Determine the [X, Y] coordinate at the center of the cell enclosing the given text.  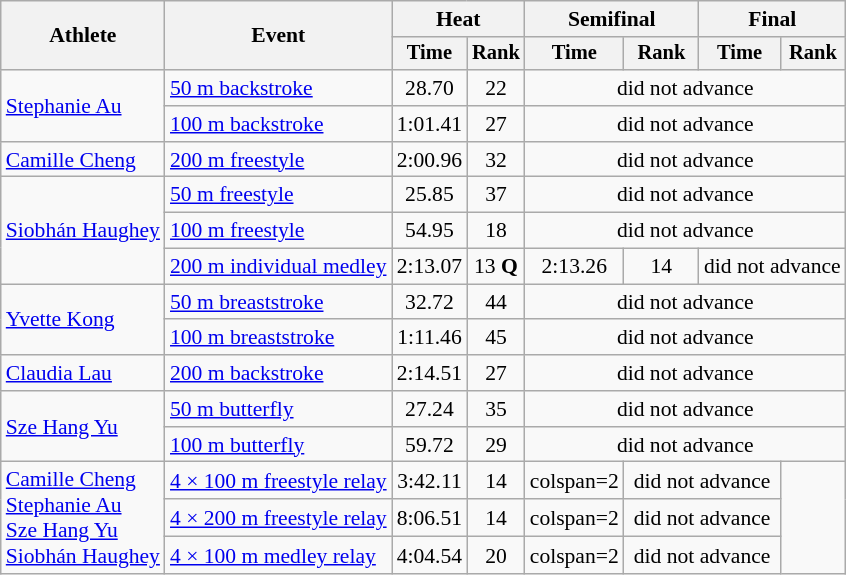
2:14.51 [430, 373]
Camille ChengStephanie AuSze Hang YuSiobhán Haughey [83, 518]
50 m backstroke [278, 88]
3:42.11 [430, 480]
200 m individual medley [278, 267]
22 [496, 88]
100 m butterfly [278, 445]
13 Q [496, 267]
50 m breaststroke [278, 302]
Camille Cheng [83, 160]
1:11.46 [430, 338]
32 [496, 160]
Sze Hang Yu [83, 426]
Semifinal [612, 19]
Yvette Kong [83, 320]
Claudia Lau [83, 373]
35 [496, 409]
100 m breaststroke [278, 338]
1:01.41 [430, 124]
59.72 [430, 445]
50 m freestyle [278, 195]
Final [772, 19]
Athlete [83, 36]
28.70 [430, 88]
200 m backstroke [278, 373]
200 m freestyle [278, 160]
20 [496, 556]
32.72 [430, 302]
18 [496, 231]
2:13.07 [430, 267]
8:06.51 [430, 518]
2:00.96 [430, 160]
4 × 100 m freestyle relay [278, 480]
4 × 200 m freestyle relay [278, 518]
37 [496, 195]
Siobhán Haughey [83, 230]
44 [496, 302]
4:04.54 [430, 556]
27.24 [430, 409]
100 m backstroke [278, 124]
29 [496, 445]
4 × 100 m medley relay [278, 556]
50 m butterfly [278, 409]
Stephanie Au [83, 106]
100 m freestyle [278, 231]
Heat [458, 19]
54.95 [430, 231]
45 [496, 338]
25.85 [430, 195]
Event [278, 36]
2:13.26 [574, 267]
